Search for the cell housing the specified text and yield its [x, y] center coordinate. 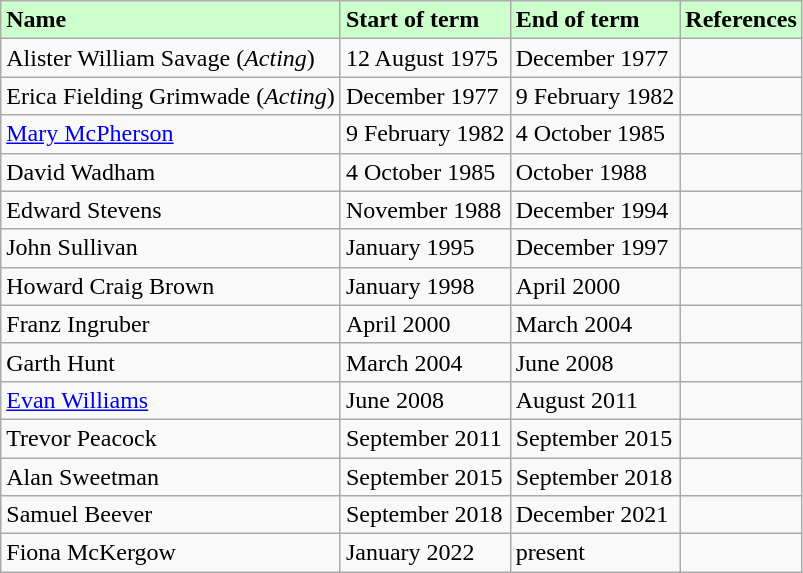
December 1997 [595, 248]
Start of term [425, 20]
Franz Ingruber [171, 324]
End of term [595, 20]
December 1994 [595, 210]
December 2021 [595, 515]
References [742, 20]
present [595, 553]
January 2022 [425, 553]
Trevor Peacock [171, 438]
September 2011 [425, 438]
Evan Williams [171, 400]
David Wadham [171, 172]
Fiona McKergow [171, 553]
John Sullivan [171, 248]
Samuel Beever [171, 515]
Edward Stevens [171, 210]
12 August 1975 [425, 58]
Erica Fielding Grimwade (Acting) [171, 96]
Alister William Savage (Acting) [171, 58]
Garth Hunt [171, 362]
Name [171, 20]
November 1988 [425, 210]
Mary McPherson [171, 134]
January 1998 [425, 286]
Howard Craig Brown [171, 286]
January 1995 [425, 248]
October 1988 [595, 172]
Alan Sweetman [171, 477]
August 2011 [595, 400]
